Capture the cell that displays the provided text and extract its (X, Y) central coordinate. 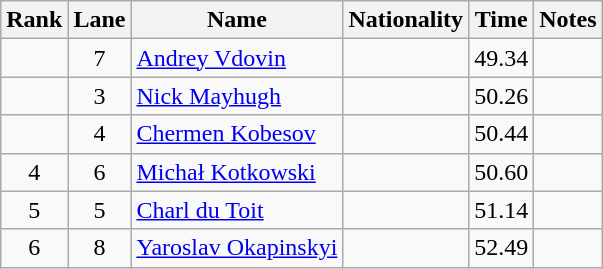
Charl du Toit (237, 210)
Rank (34, 20)
Yaroslav Okapinskyi (237, 248)
Nationality (406, 20)
7 (100, 58)
50.26 (502, 96)
Time (502, 20)
Lane (100, 20)
Andrey Vdovin (237, 58)
Name (237, 20)
50.44 (502, 134)
3 (100, 96)
Notes (568, 20)
Nick Mayhugh (237, 96)
50.60 (502, 172)
Chermen Kobesov (237, 134)
49.34 (502, 58)
52.49 (502, 248)
51.14 (502, 210)
Michał Kotkowski (237, 172)
8 (100, 248)
